Locate the cell with the specified text and output its (x, y) center coordinate. 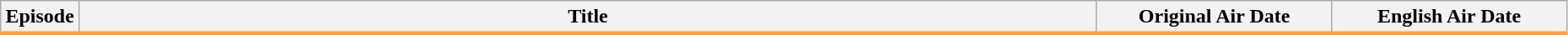
Title (589, 17)
Episode (40, 17)
Original Air Date (1214, 17)
English Air Date (1449, 17)
